Determine the (X, Y) coordinate at the center of the cell enclosing the given text.  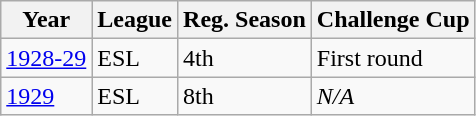
Challenge Cup (393, 20)
League (135, 20)
First round (393, 58)
1929 (46, 96)
N/A (393, 96)
Reg. Season (245, 20)
4th (245, 58)
1928-29 (46, 58)
Year (46, 20)
8th (245, 96)
